Find where the given text appears and provide that cell's center as (x, y) coordinate. 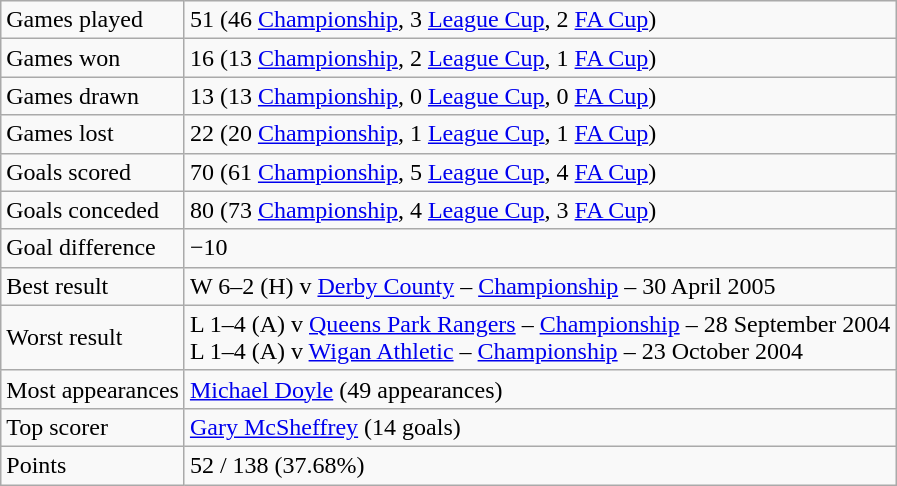
80 (73 Championship, 4 League Cup, 3 FA Cup) (540, 210)
70 (61 Championship, 5 League Cup, 4 FA Cup) (540, 172)
22 (20 Championship, 1 League Cup, 1 FA Cup) (540, 134)
Goals scored (93, 172)
13 (13 Championship, 0 League Cup, 0 FA Cup) (540, 96)
Top scorer (93, 427)
W 6–2 (H) v Derby County – Championship – 30 April 2005 (540, 286)
Games played (93, 20)
Gary McSheffrey (14 goals) (540, 427)
−10 (540, 248)
Games lost (93, 134)
16 (13 Championship, 2 League Cup, 1 FA Cup) (540, 58)
Games drawn (93, 96)
L 1–4 (A) v Queens Park Rangers – Championship – 28 September 2004 L 1–4 (A) v Wigan Athletic – Championship – 23 October 2004 (540, 338)
Michael Doyle (49 appearances) (540, 389)
Best result (93, 286)
Worst result (93, 338)
51 (46 Championship, 3 League Cup, 2 FA Cup) (540, 20)
Goals conceded (93, 210)
Points (93, 465)
52 / 138 (37.68%) (540, 465)
Most appearances (93, 389)
Games won (93, 58)
Goal difference (93, 248)
